From the cell containing the given text, extract its center point as [X, Y] coordinate. 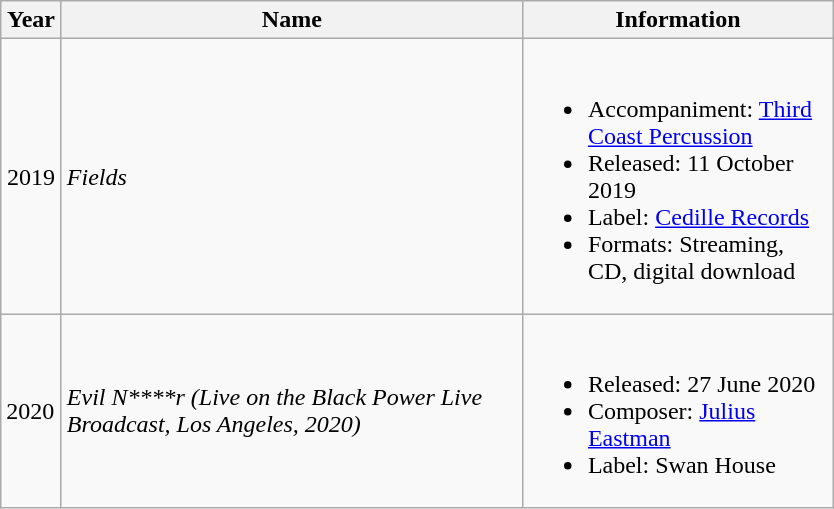
Name [292, 20]
Fields [292, 176]
Evil N****r (Live on the Black Power Live Broadcast, Los Angeles, 2020) [292, 411]
2019 [32, 176]
Released: 27 June 2020Composer: Julius EastmanLabel: Swan House [678, 411]
Information [678, 20]
Year [32, 20]
2020 [32, 411]
Accompaniment: Third Coast PercussionReleased: 11 October 2019Label: Cedille RecordsFormats: Streaming, CD, digital download [678, 176]
